Find where the given text appears and provide that cell's center as (x, y) coordinate. 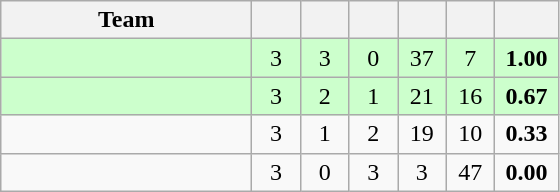
0.33 (527, 134)
19 (422, 134)
37 (422, 58)
0.67 (527, 96)
0.00 (527, 172)
21 (422, 96)
47 (470, 172)
10 (470, 134)
7 (470, 58)
16 (470, 96)
Team (126, 20)
1.00 (527, 58)
